Locate the cell with the specified text and output its (x, y) center coordinate. 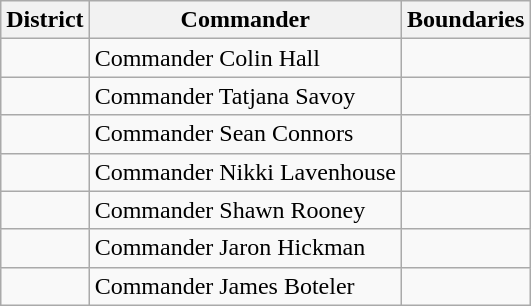
District (45, 20)
Commander Nikki Lavenhouse (245, 172)
Commander Colin Hall (245, 58)
Boundaries (465, 20)
Commander Sean Connors (245, 134)
Commander (245, 20)
Commander James Boteler (245, 286)
Commander Tatjana Savoy (245, 96)
Commander Shawn Rooney (245, 210)
Commander Jaron Hickman (245, 248)
